Return (x, y) of the center of cell containing provided text 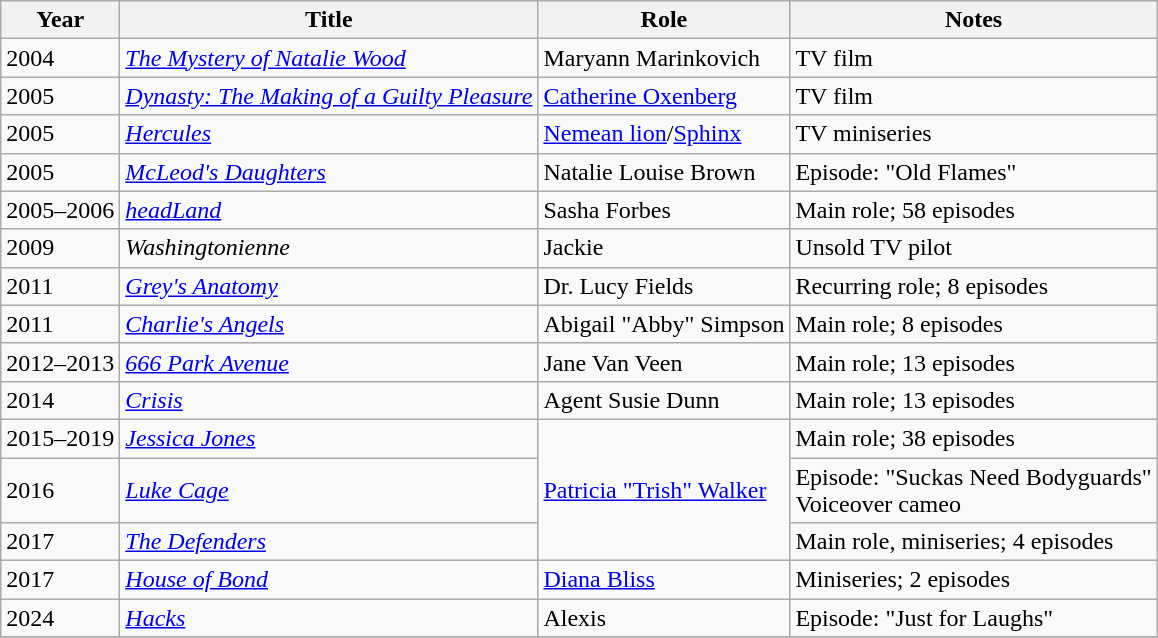
Jessica Jones (329, 438)
Maryann Marinkovich (664, 58)
Grey's Anatomy (329, 286)
Natalie Louise Brown (664, 172)
2016 (60, 490)
TV miniseries (974, 134)
Charlie's Angels (329, 324)
Abigail "Abby" Simpson (664, 324)
666 Park Avenue (329, 362)
2012–2013 (60, 362)
Hacks (329, 618)
2009 (60, 248)
Main role, miniseries; 4 episodes (974, 542)
Main role; 8 episodes (974, 324)
headLand (329, 210)
Dr. Lucy Fields (664, 286)
2014 (60, 400)
Hercules (329, 134)
McLeod's Daughters (329, 172)
Jackie (664, 248)
Miniseries; 2 episodes (974, 580)
Unsold TV pilot (974, 248)
House of Bond (329, 580)
Crisis (329, 400)
Sasha Forbes (664, 210)
Dynasty: The Making of a Guilty Pleasure (329, 96)
Nemean lion/Sphinx (664, 134)
Washingtonienne (329, 248)
Title (329, 20)
Episode: "Just for Laughs" (974, 618)
2024 (60, 618)
Episode: "Old Flames" (974, 172)
Luke Cage (329, 490)
Patricia "Trish" Walker (664, 490)
Jane Van Veen (664, 362)
Year (60, 20)
Agent Susie Dunn (664, 400)
Catherine Oxenberg (664, 96)
Notes (974, 20)
The Mystery of Natalie Wood (329, 58)
2004 (60, 58)
Main role; 38 episodes (974, 438)
Diana Bliss (664, 580)
Episode: "Suckas Need Bodyguards" Voiceover cameo (974, 490)
Alexis (664, 618)
Recurring role; 8 episodes (974, 286)
Role (664, 20)
2015–2019 (60, 438)
The Defenders (329, 542)
2005–2006 (60, 210)
Main role; 58 episodes (974, 210)
